Find where the given text appears and provide that cell's center as [x, y] coordinate. 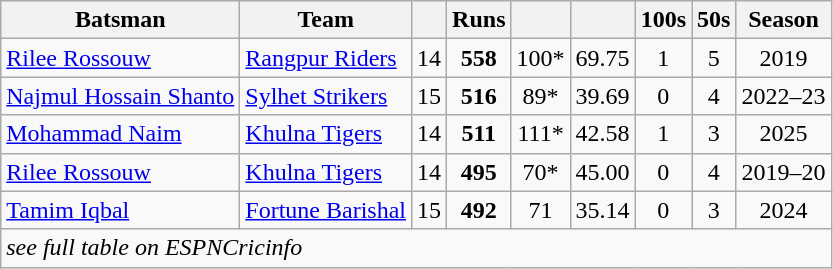
Batsman [120, 20]
39.69 [602, 96]
492 [479, 210]
495 [479, 172]
Team [326, 20]
45.00 [602, 172]
2025 [784, 134]
70* [540, 172]
Sylhet Strikers [326, 96]
558 [479, 58]
Runs [479, 20]
Mohammad Naim [120, 134]
511 [479, 134]
100s [663, 20]
see full table on ESPNCricinfo [416, 248]
5 [714, 58]
Najmul Hossain Shanto [120, 96]
2019–20 [784, 172]
2024 [784, 210]
35.14 [602, 210]
71 [540, 210]
111* [540, 134]
50s [714, 20]
Season [784, 20]
Fortune Barishal [326, 210]
2022–23 [784, 96]
516 [479, 96]
Tamim Iqbal [120, 210]
2019 [784, 58]
42.58 [602, 134]
69.75 [602, 58]
89* [540, 96]
Rangpur Riders [326, 58]
100* [540, 58]
